Locate the cell with the specified text and output its (X, Y) center coordinate. 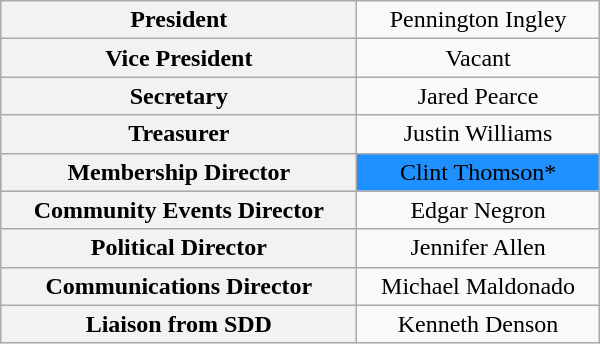
Vacant (478, 58)
Vice President (179, 58)
Edgar Negron (478, 210)
Michael Maldonado (478, 286)
Kenneth Denson (478, 324)
Secretary (179, 96)
Clint Thomson* (478, 172)
Political Director (179, 248)
Communications Director (179, 286)
Treasurer (179, 134)
Jennifer Allen (478, 248)
Membership Director (179, 172)
Liaison from SDD (179, 324)
President (179, 20)
Pennington Ingley (478, 20)
Jared Pearce (478, 96)
Community Events Director (179, 210)
Justin Williams (478, 134)
